Detect which cell encompasses the target text, then output its [x, y] center coordinate. 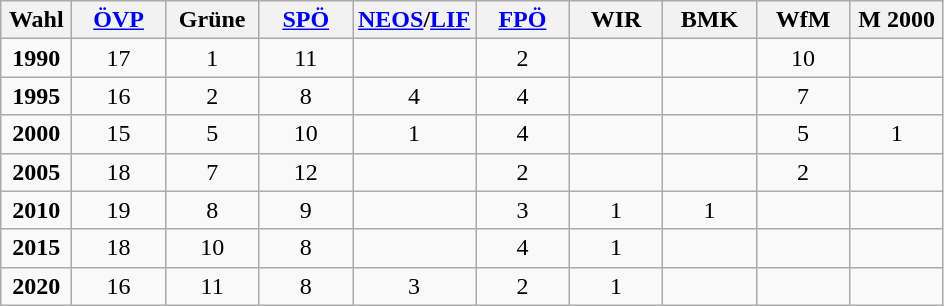
WfM [803, 20]
19 [119, 210]
FPÖ [523, 20]
2015 [36, 248]
9 [306, 210]
Grüne [212, 20]
Wahl [36, 20]
BMK [710, 20]
12 [306, 172]
15 [119, 134]
1995 [36, 96]
WIR [616, 20]
SPÖ [306, 20]
2005 [36, 172]
M 2000 [897, 20]
ÖVP [119, 20]
17 [119, 58]
2020 [36, 286]
NEOS/LIF [414, 20]
1990 [36, 58]
2000 [36, 134]
2010 [36, 210]
